Pinpoint the cell where the given text exists, returning its (X, Y) midpoint coordinate. 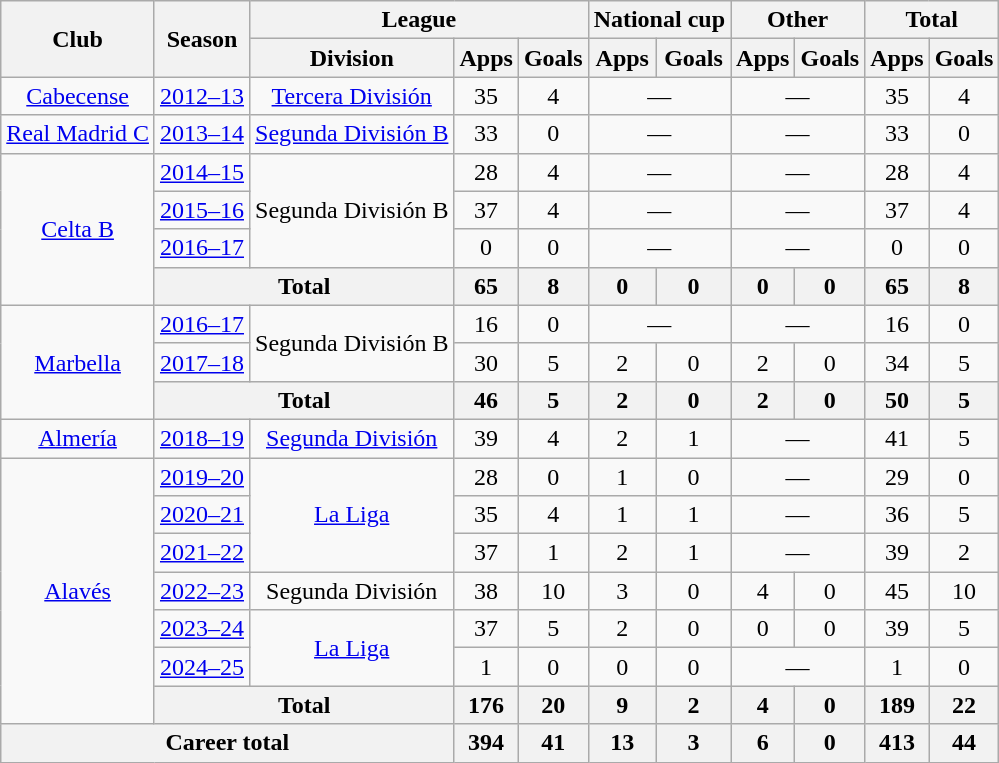
20 (553, 705)
176 (486, 705)
36 (897, 515)
Almería (78, 438)
Season (202, 39)
Real Madrid C (78, 134)
2022–23 (202, 591)
Club (78, 39)
2015–16 (202, 210)
2012–13 (202, 96)
38 (486, 591)
Tercera División (352, 96)
9 (622, 705)
44 (964, 743)
League (420, 20)
Marbella (78, 362)
50 (897, 400)
34 (897, 362)
2021–22 (202, 553)
13 (622, 743)
189 (897, 705)
2018–19 (202, 438)
46 (486, 400)
6 (763, 743)
2019–20 (202, 477)
30 (486, 362)
45 (897, 591)
22 (964, 705)
Other (798, 20)
2020–21 (202, 515)
Career total (228, 743)
Alavés (78, 591)
2023–24 (202, 629)
394 (486, 743)
2014–15 (202, 172)
29 (897, 477)
2024–25 (202, 667)
National cup (659, 20)
Division (352, 58)
2017–18 (202, 362)
413 (897, 743)
2013–14 (202, 134)
Celta B (78, 229)
Cabecense (78, 96)
